For the text-containing cell, return its midpoint in [X, Y] coordinate format. 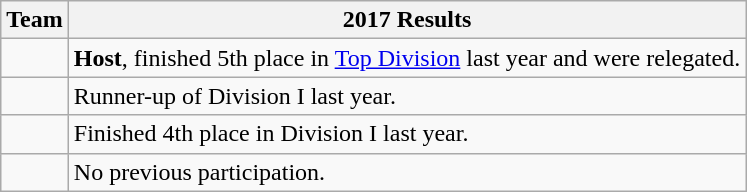
Finished 4th place in Division I last year. [406, 134]
Runner-up of Division I last year. [406, 96]
Team [35, 20]
No previous participation. [406, 172]
Host, finished 5th place in Top Division last year and were relegated. [406, 58]
2017 Results [406, 20]
